For the text-containing cell, return its midpoint in (x, y) coordinate format. 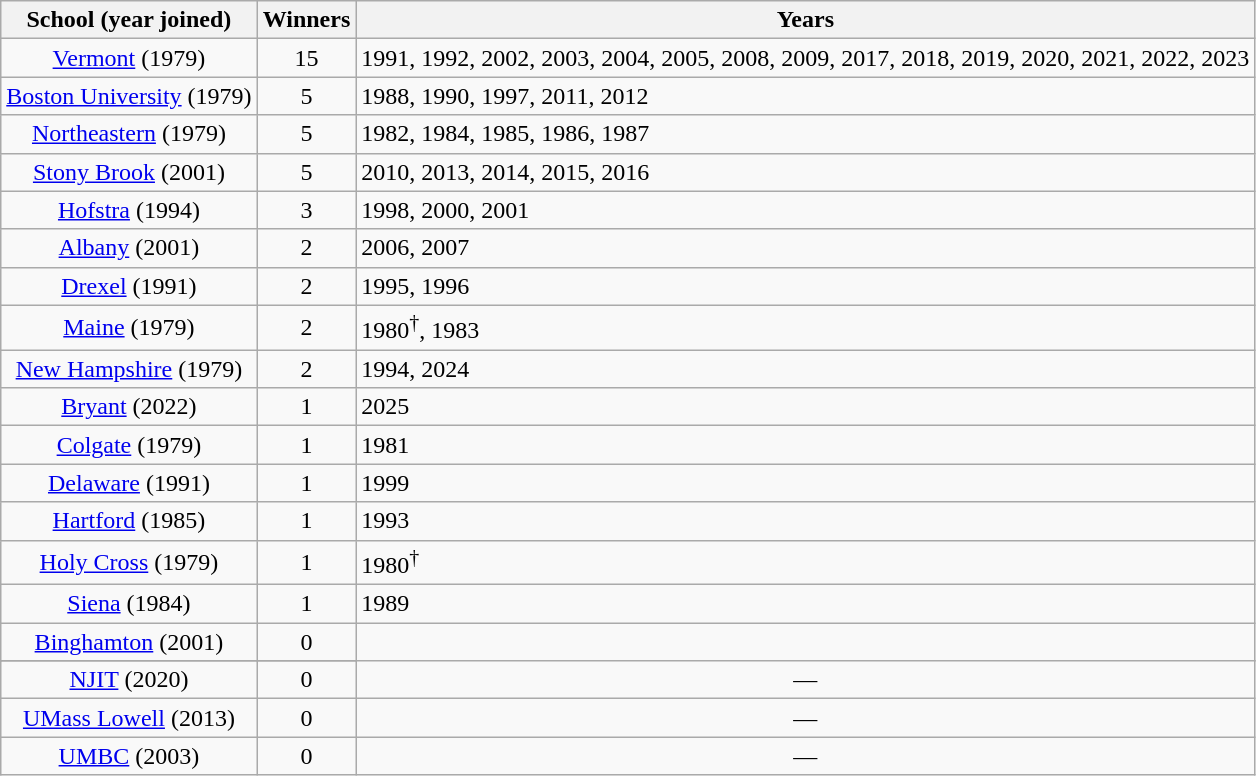
2025 (806, 407)
Stony Brook (2001) (129, 172)
Years (806, 20)
1998, 2000, 2001 (806, 210)
1980† (806, 562)
Northeastern (1979) (129, 134)
1982, 1984, 1985, 1986, 1987 (806, 134)
Bryant (2022) (129, 407)
1999 (806, 483)
1991, 1992, 2002, 2003, 2004, 2005, 2008, 2009, 2017, 2018, 2019, 2020, 2021, 2022, 2023 (806, 58)
Boston University (1979) (129, 96)
1980†, 1983 (806, 328)
3 (306, 210)
UMass Lowell (2013) (129, 718)
Hartford (1985) (129, 521)
NJIT (2020) (129, 680)
Vermont (1979) (129, 58)
Delaware (1991) (129, 483)
1993 (806, 521)
UMBC (2003) (129, 756)
1988, 1990, 1997, 2011, 2012 (806, 96)
New Hampshire (1979) (129, 369)
Colgate (1979) (129, 445)
Holy Cross (1979) (129, 562)
Hofstra (1994) (129, 210)
Albany (2001) (129, 248)
15 (306, 58)
1981 (806, 445)
2006, 2007 (806, 248)
1995, 1996 (806, 286)
Maine (1979) (129, 328)
Siena (1984) (129, 604)
Winners (306, 20)
1994, 2024 (806, 369)
1989 (806, 604)
Binghamton (2001) (129, 642)
Drexel (1991) (129, 286)
2010, 2013, 2014, 2015, 2016 (806, 172)
School (year joined) (129, 20)
